Find where the given text appears and provide that cell's center as (X, Y) coordinate. 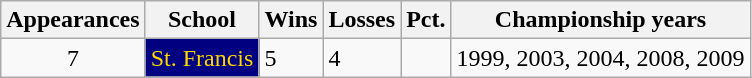
4 (362, 58)
1999, 2003, 2004, 2008, 2009 (600, 58)
Championship years (600, 20)
5 (291, 58)
Wins (291, 20)
Pct. (426, 20)
7 (73, 58)
Appearances (73, 20)
St. Francis (202, 58)
Losses (362, 20)
School (202, 20)
